Extract the (X, Y) coordinate from the center of the cell holding the provided text.  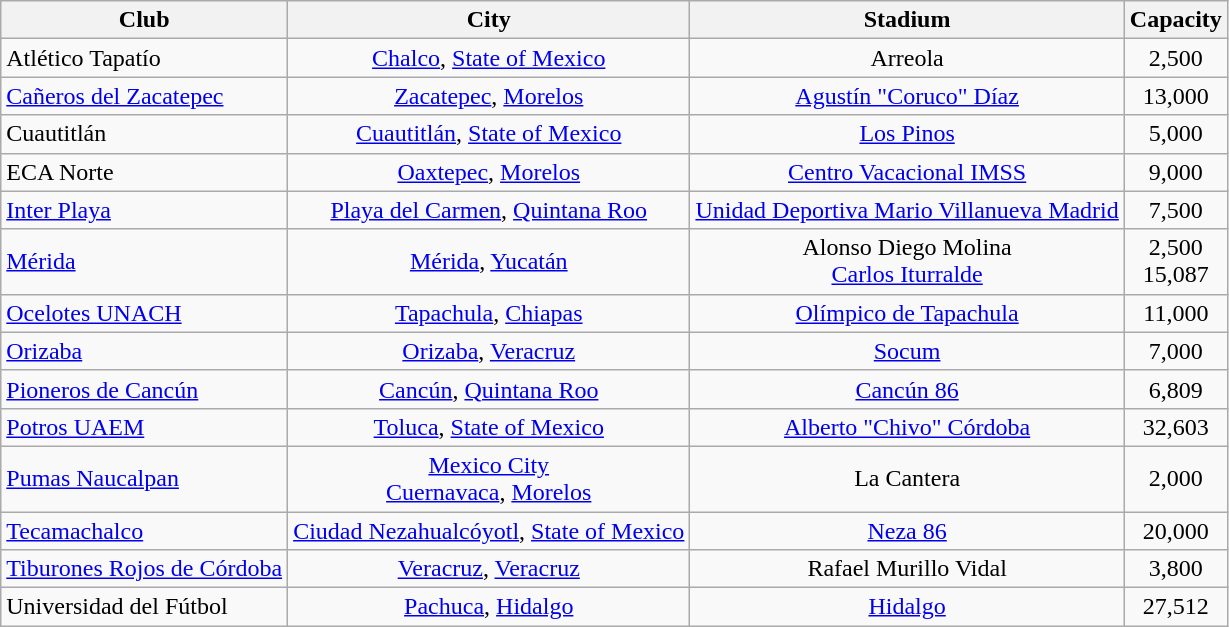
Mérida, Yucatán (489, 262)
Arreola (907, 58)
Cancún, Quintana Roo (489, 389)
Zacatepec, Morelos (489, 96)
5,000 (1176, 134)
7,000 (1176, 351)
Club (144, 20)
Ocelotes UNACH (144, 313)
Socum (907, 351)
Cuautitlán, State of Mexico (489, 134)
Capacity (1176, 20)
Universidad del Fútbol (144, 607)
Mexico CityCuernavaca, Morelos (489, 478)
2,50015,087 (1176, 262)
7,500 (1176, 210)
Veracruz, Veracruz (489, 569)
Olímpico de Tapachula (907, 313)
La Cantera (907, 478)
Mérida (144, 262)
Atlético Tapatío (144, 58)
Toluca, State of Mexico (489, 427)
Cancún 86 (907, 389)
Cuautitlán (144, 134)
Tecamachalco (144, 531)
Centro Vacacional IMSS (907, 172)
Agustín "Coruco" Díaz (907, 96)
6,809 (1176, 389)
Orizaba (144, 351)
2,500 (1176, 58)
Los Pinos (907, 134)
Playa del Carmen, Quintana Roo (489, 210)
Oaxtepec, Morelos (489, 172)
3,800 (1176, 569)
Alonso Diego MolinaCarlos Iturralde (907, 262)
Orizaba, Veracruz (489, 351)
Stadium (907, 20)
Chalco, State of Mexico (489, 58)
Inter Playa (144, 210)
Potros UAEM (144, 427)
City (489, 20)
27,512 (1176, 607)
Rafael Murillo Vidal (907, 569)
2,000 (1176, 478)
ECA Norte (144, 172)
Hidalgo (907, 607)
20,000 (1176, 531)
Tiburones Rojos de Córdoba (144, 569)
32,603 (1176, 427)
Pachuca, Hidalgo (489, 607)
Unidad Deportiva Mario Villanueva Madrid (907, 210)
Alberto "Chivo" Córdoba (907, 427)
9,000 (1176, 172)
11,000 (1176, 313)
13,000 (1176, 96)
Tapachula, Chiapas (489, 313)
Cañeros del Zacatepec (144, 96)
Ciudad Nezahualcóyotl, State of Mexico (489, 531)
Pumas Naucalpan (144, 478)
Neza 86 (907, 531)
Pioneros de Cancún (144, 389)
